For the text-containing cell, return its midpoint in [x, y] coordinate format. 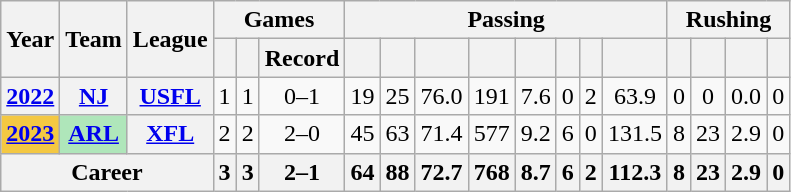
Passing [506, 20]
2–0 [302, 134]
ARL [94, 134]
45 [362, 134]
Record [302, 58]
64 [362, 172]
72.7 [442, 172]
0.0 [746, 96]
9.2 [536, 134]
63 [398, 134]
Career [107, 172]
7.6 [536, 96]
2–1 [302, 172]
8.7 [536, 172]
76.0 [442, 96]
NJ [94, 96]
768 [492, 172]
112.3 [634, 172]
577 [492, 134]
Team [94, 39]
Games [279, 20]
71.4 [442, 134]
88 [398, 172]
131.5 [634, 134]
25 [398, 96]
2023 [30, 134]
63.9 [634, 96]
0–1 [302, 96]
XFL [170, 134]
League [170, 39]
Year [30, 39]
Rushing [728, 20]
191 [492, 96]
USFL [170, 96]
2022 [30, 96]
19 [362, 96]
